Capture the cell that displays the provided text and extract its [x, y] central coordinate. 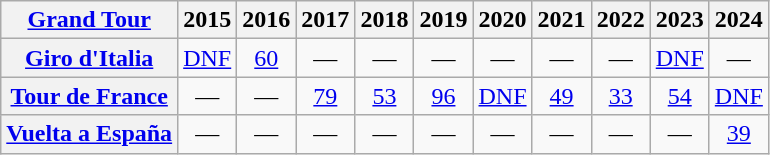
96 [444, 96]
Giro d'Italia [90, 58]
2019 [444, 20]
2017 [326, 20]
2020 [502, 20]
Vuelta a España [90, 134]
2022 [620, 20]
2015 [208, 20]
2016 [266, 20]
39 [738, 134]
60 [266, 58]
53 [384, 96]
79 [326, 96]
2023 [680, 20]
2018 [384, 20]
49 [562, 96]
Grand Tour [90, 20]
Tour de France [90, 96]
54 [680, 96]
33 [620, 96]
2021 [562, 20]
2024 [738, 20]
